Capture the cell that displays the provided text and extract its [x, y] central coordinate. 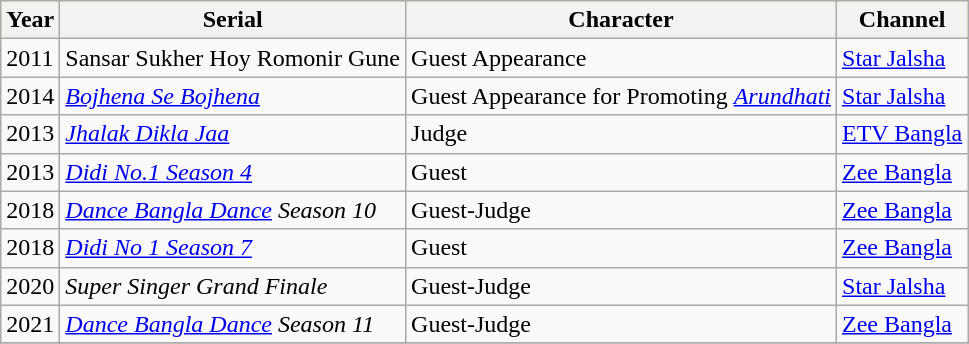
2020 [30, 286]
Guest Appearance for Promoting Arundhati [622, 96]
Guest Appearance [622, 58]
2014 [30, 96]
Super Singer Grand Finale [233, 286]
Didi No 1 Season 7 [233, 248]
Bojhena Se Bojhena [233, 96]
Channel [902, 20]
Dance Bangla Dance Season 11 [233, 324]
Serial [233, 20]
Year [30, 20]
ETV Bangla [902, 134]
Didi No.1 Season 4 [233, 172]
2011 [30, 58]
Jhalak Dikla Jaa [233, 134]
Judge [622, 134]
2021 [30, 324]
Dance Bangla Dance Season 10 [233, 210]
Character [622, 20]
Sansar Sukher Hoy Romonir Gune [233, 58]
